Locate the cell with the specified text and output its [x, y] center coordinate. 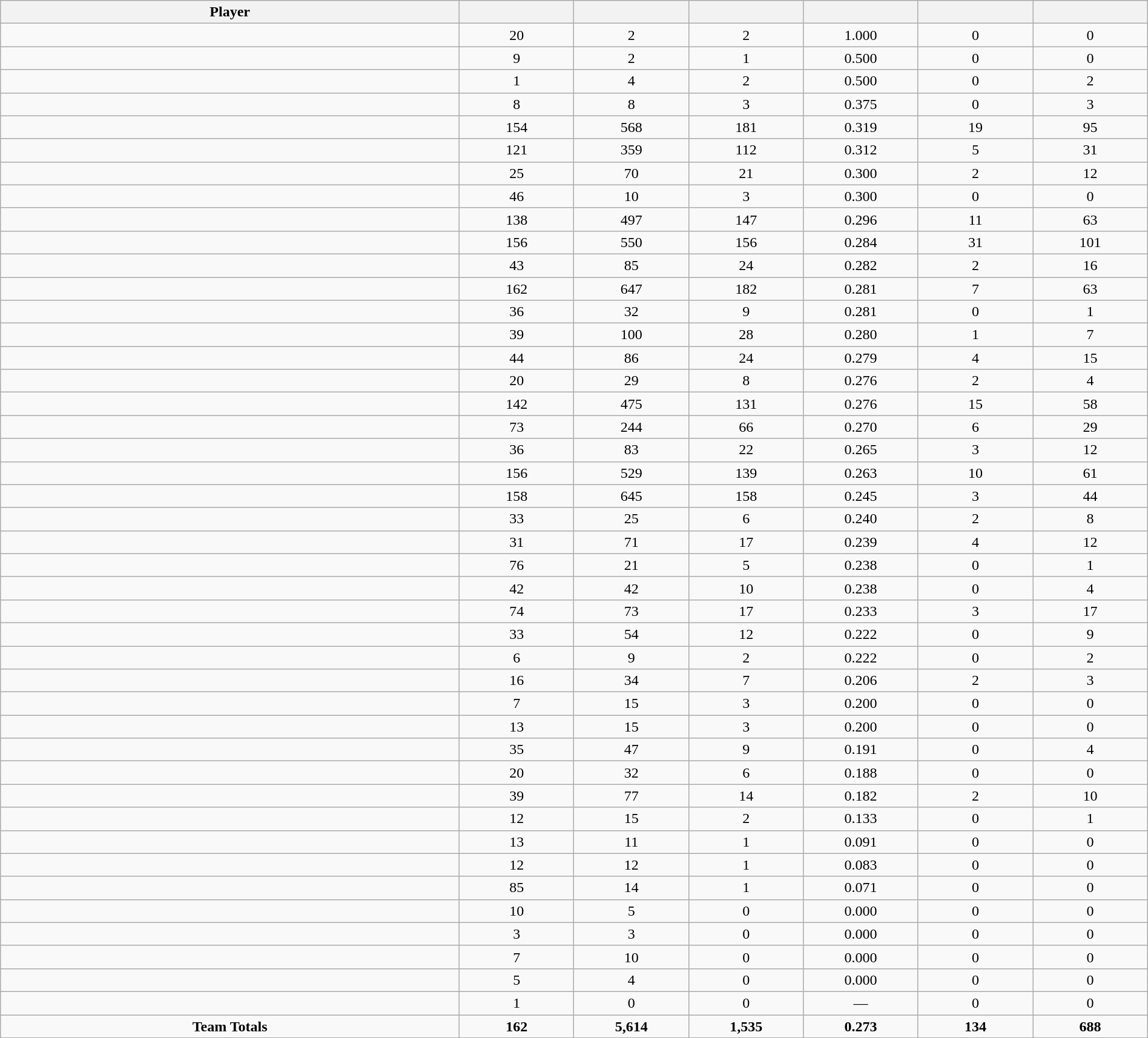
35 [517, 750]
138 [517, 219]
121 [517, 150]
47 [631, 750]
568 [631, 127]
54 [631, 634]
22 [746, 450]
1.000 [861, 35]
58 [1090, 404]
86 [631, 358]
0.375 [861, 104]
83 [631, 450]
61 [1090, 473]
134 [975, 1026]
0.133 [861, 819]
647 [631, 289]
0.191 [861, 750]
43 [517, 265]
550 [631, 242]
101 [1090, 242]
19 [975, 127]
0.280 [861, 335]
0.206 [861, 681]
76 [517, 565]
46 [517, 196]
497 [631, 219]
28 [746, 335]
0.091 [861, 842]
0.233 [861, 611]
359 [631, 150]
5,614 [631, 1026]
0.296 [861, 219]
0.239 [861, 542]
34 [631, 681]
0.240 [861, 519]
71 [631, 542]
0.263 [861, 473]
— [861, 1003]
475 [631, 404]
0.265 [861, 450]
147 [746, 219]
1,535 [746, 1026]
0.284 [861, 242]
70 [631, 173]
0.273 [861, 1026]
0.182 [861, 796]
112 [746, 150]
66 [746, 427]
0.279 [861, 358]
0.312 [861, 150]
100 [631, 335]
154 [517, 127]
0.188 [861, 773]
139 [746, 473]
131 [746, 404]
142 [517, 404]
74 [517, 611]
181 [746, 127]
244 [631, 427]
182 [746, 289]
688 [1090, 1026]
0.319 [861, 127]
95 [1090, 127]
0.083 [861, 865]
0.282 [861, 265]
645 [631, 496]
Player [230, 12]
0.270 [861, 427]
Team Totals [230, 1026]
0.071 [861, 888]
0.245 [861, 496]
77 [631, 796]
529 [631, 473]
